Scan for the cell matching the given text and deliver its (x, y) coordinate at center. 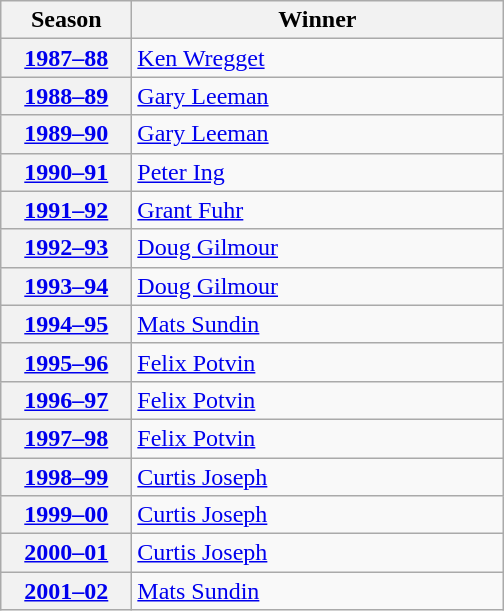
Winner (318, 20)
1993–94 (66, 286)
1997–98 (66, 438)
1999–00 (66, 515)
Ken Wregget (318, 58)
1987–88 (66, 58)
1990–91 (66, 172)
Season (66, 20)
1992–93 (66, 248)
1995–96 (66, 362)
2000–01 (66, 553)
1991–92 (66, 210)
Grant Fuhr (318, 210)
1994–95 (66, 324)
1988–89 (66, 96)
2001–02 (66, 591)
1998–99 (66, 477)
1989–90 (66, 134)
1996–97 (66, 400)
Peter Ing (318, 172)
